Pinpoint the cell where the given text exists, returning its [X, Y] midpoint coordinate. 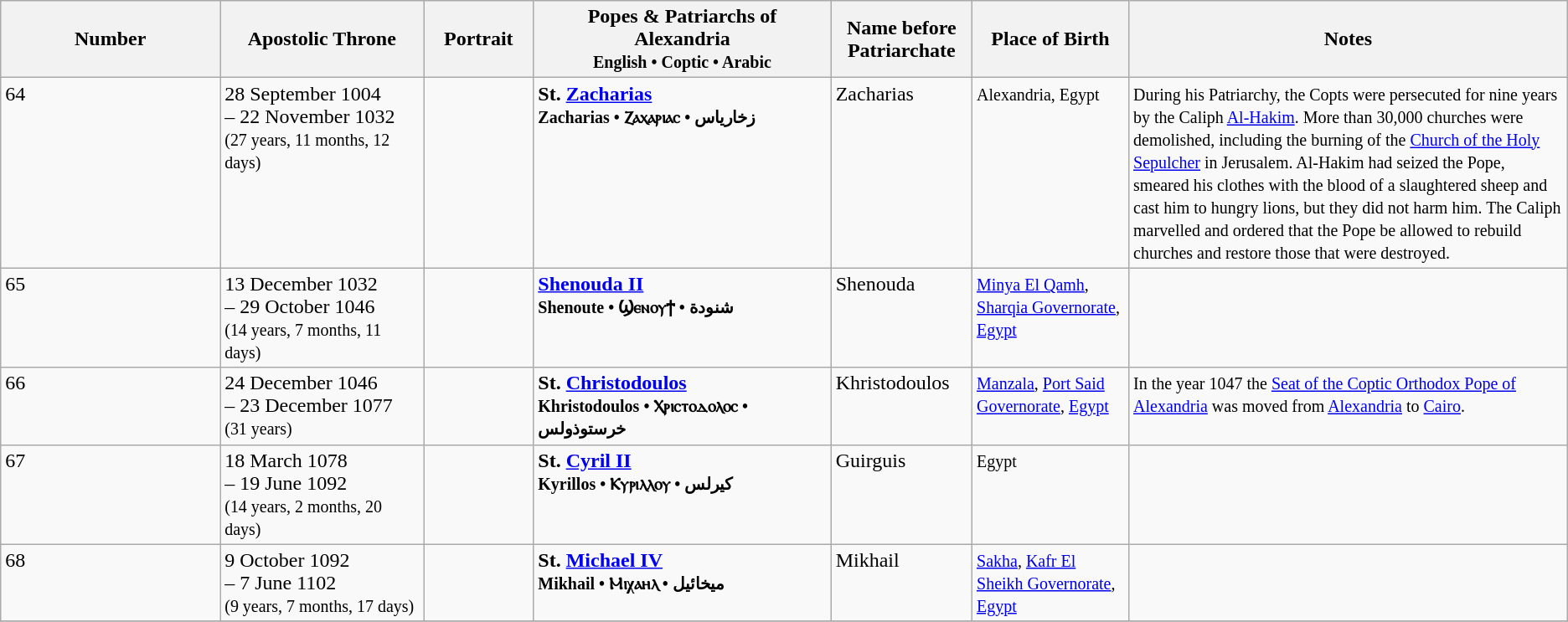
Popes & Patriarchs of AlexandriaEnglish • Coptic • Arabic [682, 39]
Place of Birth [1050, 39]
66 [111, 406]
Number [111, 39]
Sakha, Kafr El Sheikh Governorate, Egypt [1050, 583]
St. ChristodoulosKhristodoulos • Ⲭⲣⲓⲥⲧⲟⲇⲟⲗⲟⲥ • خرستوذولس [682, 406]
St. Cyril IIKyrillos • Ⲕⲩⲣⲓⲗⲗⲟⲩ • كيرلس [682, 494]
Mikhail [901, 583]
24 December 1046– 23 December 1077(31 years) [322, 406]
St. Michael IVMikhail • Ⲙⲓχⲁⲏⲗ • ميخائيل [682, 583]
64 [111, 172]
Egypt [1050, 494]
Shenouda [901, 318]
St. ZachariasZacharias • Ⲍⲁⲭⲁⲣⲓⲁⲥ • زخارياس [682, 172]
Manzala, Port Said Governorate, Egypt [1050, 406]
Apostolic Throne [322, 39]
18 March 1078– 19 June 1092(14 years, 2 months, 20 days) [322, 494]
67 [111, 494]
13 December 1032– 29 October 1046(14 years, 7 months, 11 days) [322, 318]
Notes [1349, 39]
28 September 1004– 22 November 1032(27 years, 11 months, 12 days) [322, 172]
Khristodoulos [901, 406]
Alexandria, Egypt [1050, 172]
9 October 1092– 7 June 1102(9 years, 7 months, 17 days) [322, 583]
68 [111, 583]
Name before Patriarchate [901, 39]
Minya El Qamh, Sharqia Governorate, Egypt [1050, 318]
Zacharias [901, 172]
Portrait [479, 39]
65 [111, 318]
Guirguis [901, 494]
In the year 1047 the Seat of the Coptic Orthodox Pope of Alexandria was moved from Alexandria to Cairo. [1349, 406]
Shenouda IIShenoute • Ϣⲉⲛⲟⲩϯ • شنودة [682, 318]
